Extract the [X, Y] coordinate from the center of the cell holding the provided text.  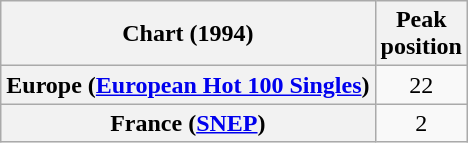
2 [421, 123]
Peakposition [421, 34]
Chart (1994) [188, 34]
France (SNEP) [188, 123]
22 [421, 85]
Europe (European Hot 100 Singles) [188, 85]
